Scan for the cell matching the given text and deliver its [X, Y] coordinate at center. 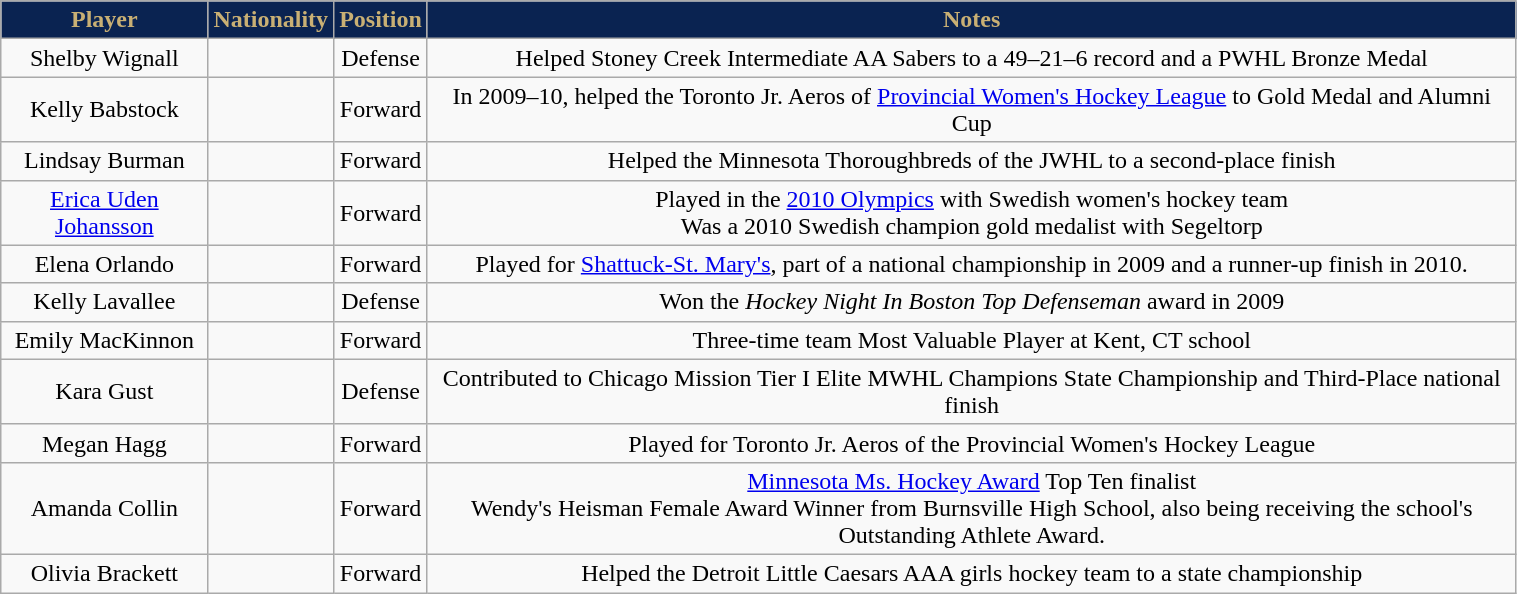
Contributed to Chicago Mission Tier I Elite MWHL Champions State Championship and Third-Place national finish [972, 392]
Helped the Detroit Little Caesars AAA girls hockey team to a state championship [972, 573]
Position [381, 20]
Kara Gust [104, 392]
Player [104, 20]
Emily MacKinnon [104, 340]
Lindsay Burman [104, 161]
Helped Stoney Creek Intermediate AA Sabers to a 49–21–6 record and a PWHL Bronze Medal [972, 58]
Played in the 2010 Olympics with Swedish women's hockey teamWas a 2010 Swedish champion gold medalist with Segeltorp [972, 212]
Kelly Lavallee [104, 302]
Shelby Wignall [104, 58]
Elena Orlando [104, 264]
Notes [972, 20]
Olivia Brackett [104, 573]
Won the Hockey Night In Boston Top Defenseman award in 2009 [972, 302]
Amanda Collin [104, 508]
Megan Hagg [104, 443]
Kelly Babstock [104, 110]
In 2009–10, helped the Toronto Jr. Aeros of Provincial Women's Hockey League to Gold Medal and Alumni Cup [972, 110]
Nationality [271, 20]
Played for Toronto Jr. Aeros of the Provincial Women's Hockey League [972, 443]
Helped the Minnesota Thoroughbreds of the JWHL to a second-place finish [972, 161]
Erica Uden Johansson [104, 212]
Played for Shattuck-St. Mary's, part of a national championship in 2009 and a runner-up finish in 2010. [972, 264]
Three-time team Most Valuable Player at Kent, CT school [972, 340]
